Return the [x, y] coordinate for the center point of the cell that contains the specified text.  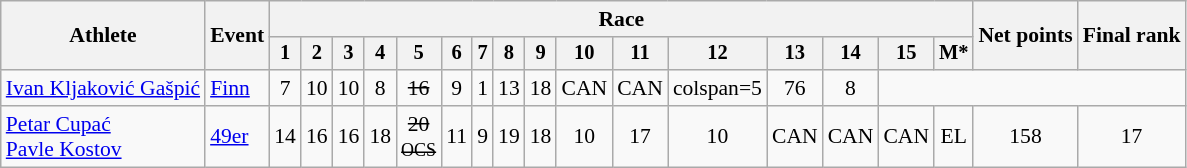
Finn [237, 88]
20OCS [418, 136]
19 [509, 136]
Ivan Kljaković Gašpić [103, 88]
2 [317, 54]
3 [349, 54]
6 [456, 54]
158 [1025, 136]
Final rank [1132, 36]
Net points [1025, 36]
Petar CupaćPavle Kostov [103, 136]
49er [237, 136]
12 [718, 54]
Athlete [103, 36]
5 [418, 54]
EL [954, 136]
colspan=5 [718, 88]
M* [954, 54]
Race [621, 19]
4 [380, 54]
Event [237, 36]
15 [906, 54]
76 [795, 88]
